Search for the cell housing the specified text and yield its [x, y] center coordinate. 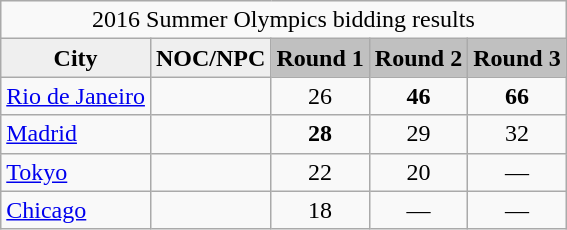
29 [418, 134]
Rio de Janeiro [76, 96]
NOC/NPC [210, 58]
46 [418, 96]
Madrid [76, 134]
Round 1 [320, 58]
Chicago [76, 210]
32 [517, 134]
26 [320, 96]
18 [320, 210]
20 [418, 172]
Round 3 [517, 58]
Tokyo [76, 172]
22 [320, 172]
2016 Summer Olympics bidding results [284, 20]
Round 2 [418, 58]
28 [320, 134]
66 [517, 96]
City [76, 58]
